Return the [x, y] coordinate for the center point of the cell that contains the specified text.  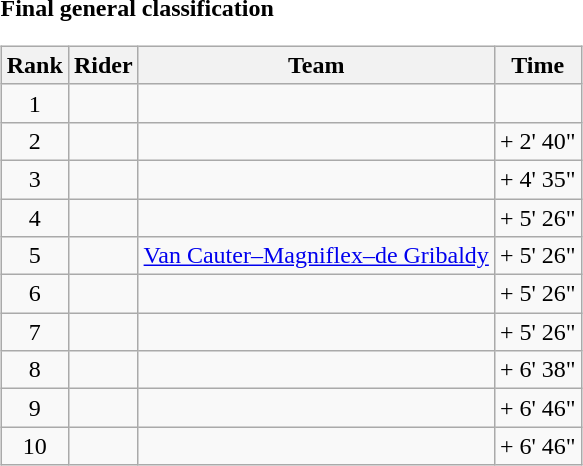
Rider [103, 65]
9 [34, 408]
4 [34, 217]
8 [34, 370]
10 [34, 446]
3 [34, 179]
+ 6' 38" [538, 370]
Rank [34, 65]
+ 4' 35" [538, 179]
6 [34, 294]
Van Cauter–Magniflex–de Gribaldy [316, 256]
5 [34, 256]
Time [538, 65]
Team [316, 65]
2 [34, 141]
+ 2' 40" [538, 141]
1 [34, 103]
7 [34, 332]
